Output the (x, y) coordinate of the center of the cell containing the given text.  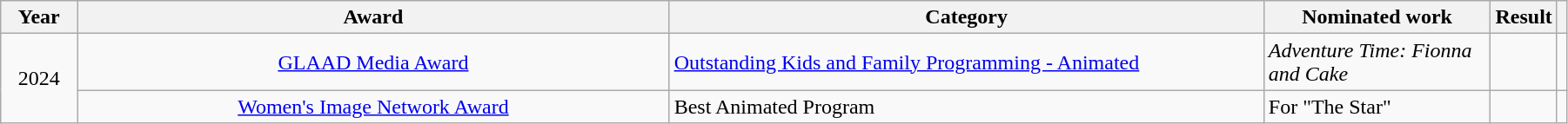
For "The Star" (1377, 107)
Award (373, 17)
Year (39, 17)
Result (1524, 17)
Category (966, 17)
Nominated work (1377, 17)
Outstanding Kids and Family Programming - Animated (966, 62)
Best Animated Program (966, 107)
Adventure Time: Fionna and Cake (1377, 62)
Women's Image Network Award (373, 107)
GLAAD Media Award (373, 62)
2024 (39, 78)
